Scan for the cell matching the given text and deliver its (X, Y) coordinate at center. 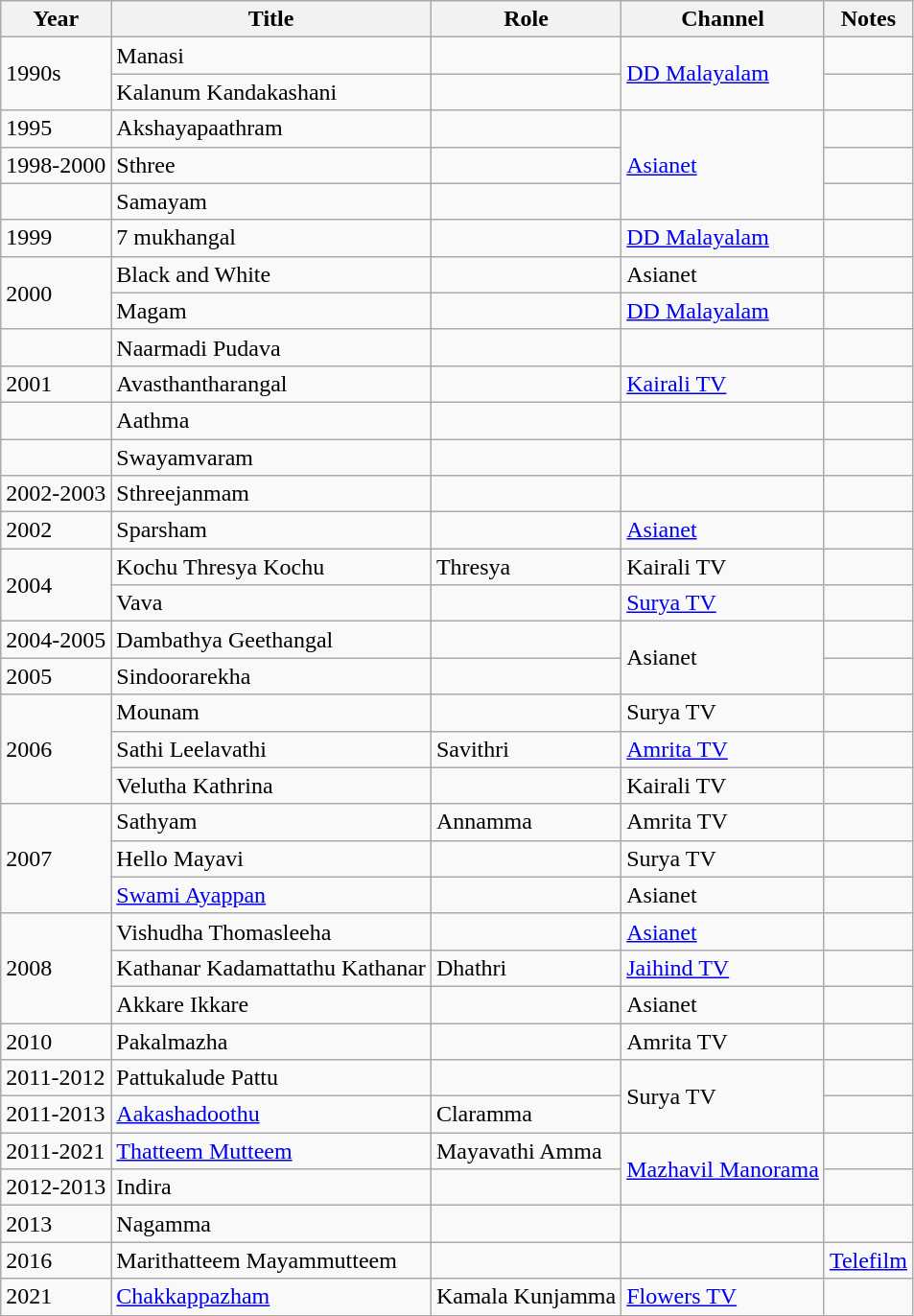
Role (526, 19)
Black and White (271, 274)
Magam (271, 311)
Pakalmazha (271, 1041)
Sthree (271, 165)
2004 (56, 585)
Dhathri (526, 968)
Samayam (271, 201)
Jaihind TV (723, 968)
2004-2005 (56, 640)
2011-2013 (56, 1115)
1999 (56, 238)
2016 (56, 1260)
Indira (271, 1187)
Pattukalude Pattu (271, 1078)
1998-2000 (56, 165)
2007 (56, 858)
Dambathya Geethangal (271, 640)
Year (56, 19)
2001 (56, 384)
Notes (868, 19)
Aathma (271, 420)
Hello Mayavi (271, 858)
Savithri (526, 749)
2006 (56, 749)
Kamala Kunjamma (526, 1297)
1995 (56, 129)
1990s (56, 74)
2012-2013 (56, 1187)
Manasi (271, 56)
Claramma (526, 1115)
Akshayapaathram (271, 129)
2005 (56, 676)
Akkare Ikkare (271, 1004)
Flowers TV (723, 1297)
Naarmadi Pudava (271, 347)
2011-2021 (56, 1151)
2008 (56, 968)
Avasthantharangal (271, 384)
Mounam (271, 713)
Title (271, 19)
Sthreejanmam (271, 494)
Kochu Thresya Kochu (271, 567)
Sathyam (271, 822)
2013 (56, 1224)
Velutha Kathrina (271, 786)
Marithatteem Mayammutteem (271, 1260)
2002 (56, 530)
Annamma (526, 822)
Kalanum Kandakashani (271, 92)
Sindoorarekha (271, 676)
2000 (56, 293)
Mazhavil Manorama (723, 1169)
Thatteem Mutteem (271, 1151)
Swayamvaram (271, 458)
Telefilm (868, 1260)
7 mukhangal (271, 238)
Mayavathi Amma (526, 1151)
Kathanar Kadamattathu Kathanar (271, 968)
2021 (56, 1297)
2010 (56, 1041)
2011-2012 (56, 1078)
Channel (723, 19)
Swami Ayappan (271, 895)
Vishudha Thomasleeha (271, 931)
Vava (271, 603)
Sparsham (271, 530)
2002-2003 (56, 494)
Chakkappazham (271, 1297)
Sathi Leelavathi (271, 749)
Aakashadoothu (271, 1115)
Nagamma (271, 1224)
Thresya (526, 567)
